Determine the (X, Y) coordinate at the center of the cell enclosing the given text.  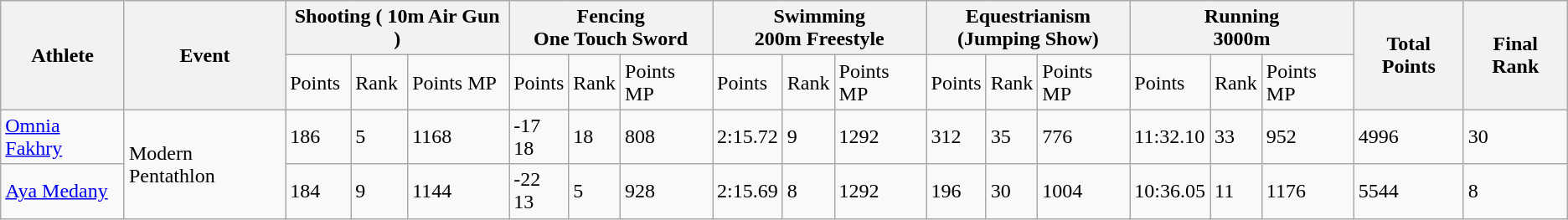
Event (204, 55)
808 (667, 137)
35 (1012, 137)
Final Rank (1515, 55)
186 (318, 137)
184 (318, 191)
1168 (459, 137)
2:15.72 (748, 137)
Running3000m (1241, 28)
Shooting ( 10m Air Gun ) (397, 28)
Aya Medany (63, 191)
776 (1084, 137)
Modern Pentathlon (204, 164)
1176 (1308, 191)
10:36.05 (1170, 191)
-1718 (539, 137)
952 (1308, 137)
-2213 (539, 191)
196 (957, 191)
Equestrianism(Jumping Show) (1029, 28)
312 (957, 137)
Total Points (1409, 55)
1004 (1084, 191)
4996 (1409, 137)
11 (1236, 191)
5544 (1409, 191)
928 (667, 191)
Swimming200m Freestyle (819, 28)
FencingOne Touch Sword (611, 28)
Athlete (63, 55)
18 (595, 137)
Omnia Fakhry (63, 137)
1144 (459, 191)
33 (1236, 137)
2:15.69 (748, 191)
11:32.10 (1170, 137)
